Detect which cell encompasses the target text, then output its (x, y) center coordinate. 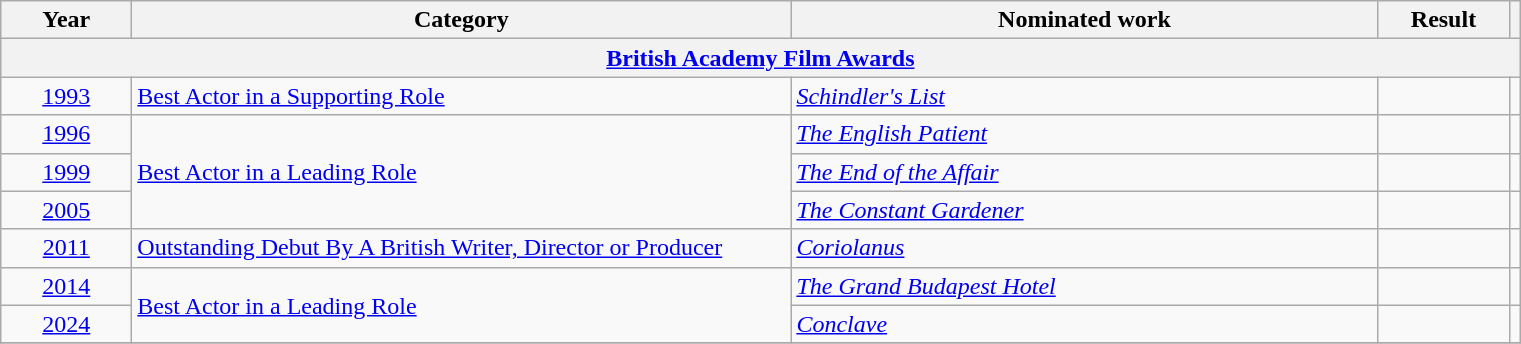
Best Actor in a Supporting Role (462, 96)
2014 (66, 286)
British Academy Film Awards (760, 58)
The Grand Budapest Hotel (1084, 286)
Result (1444, 20)
2005 (66, 210)
The English Patient (1084, 134)
2024 (66, 324)
Nominated work (1084, 20)
The Constant Gardener (1084, 210)
2011 (66, 248)
Category (462, 20)
1999 (66, 172)
The End of the Affair (1084, 172)
Coriolanus (1084, 248)
Outstanding Debut By A British Writer, Director or Producer (462, 248)
1993 (66, 96)
Year (66, 20)
Conclave (1084, 324)
Schindler's List (1084, 96)
1996 (66, 134)
